Provide the [X, Y] coordinate of the cell's center where the given text is located.  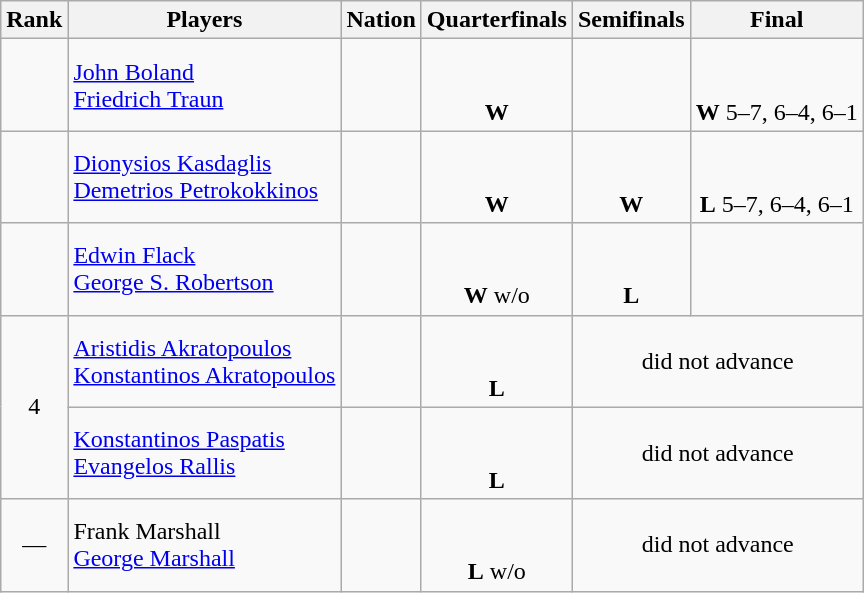
L w/o [496, 545]
— [34, 545]
W w/o [496, 269]
Rank [34, 20]
Edwin FlackGeorge S. Robertson [204, 269]
Semifinals [631, 20]
Players [204, 20]
Final [776, 20]
Dionysios KasdaglisDemetrios Petrokokkinos [204, 177]
Quarterfinals [496, 20]
Konstantinos PaspatisEvangelos Rallis [204, 453]
Frank MarshallGeorge Marshall [204, 545]
4 [34, 407]
Aristidis AkratopoulosKonstantinos Akratopoulos [204, 361]
Nation [381, 20]
L 5–7, 6–4, 6–1 [776, 177]
W 5–7, 6–4, 6–1 [776, 85]
John BolandFriedrich Traun [204, 85]
